Identify which cell holds the provided text, then report its [x, y] central coordinate. 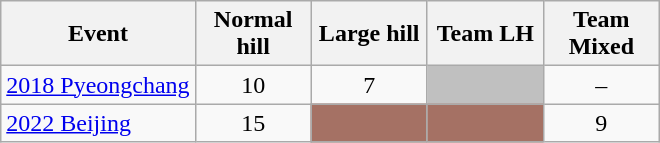
10 [253, 85]
2018 Pyeongchang [98, 85]
Event [98, 34]
Normal hill [253, 34]
Team LH [485, 34]
2022 Beijing [98, 123]
Large hill [369, 34]
15 [253, 123]
– [601, 85]
Team Mixed [601, 34]
7 [369, 85]
9 [601, 123]
